Determine the [X, Y] coordinate at the center of the cell enclosing the given text.  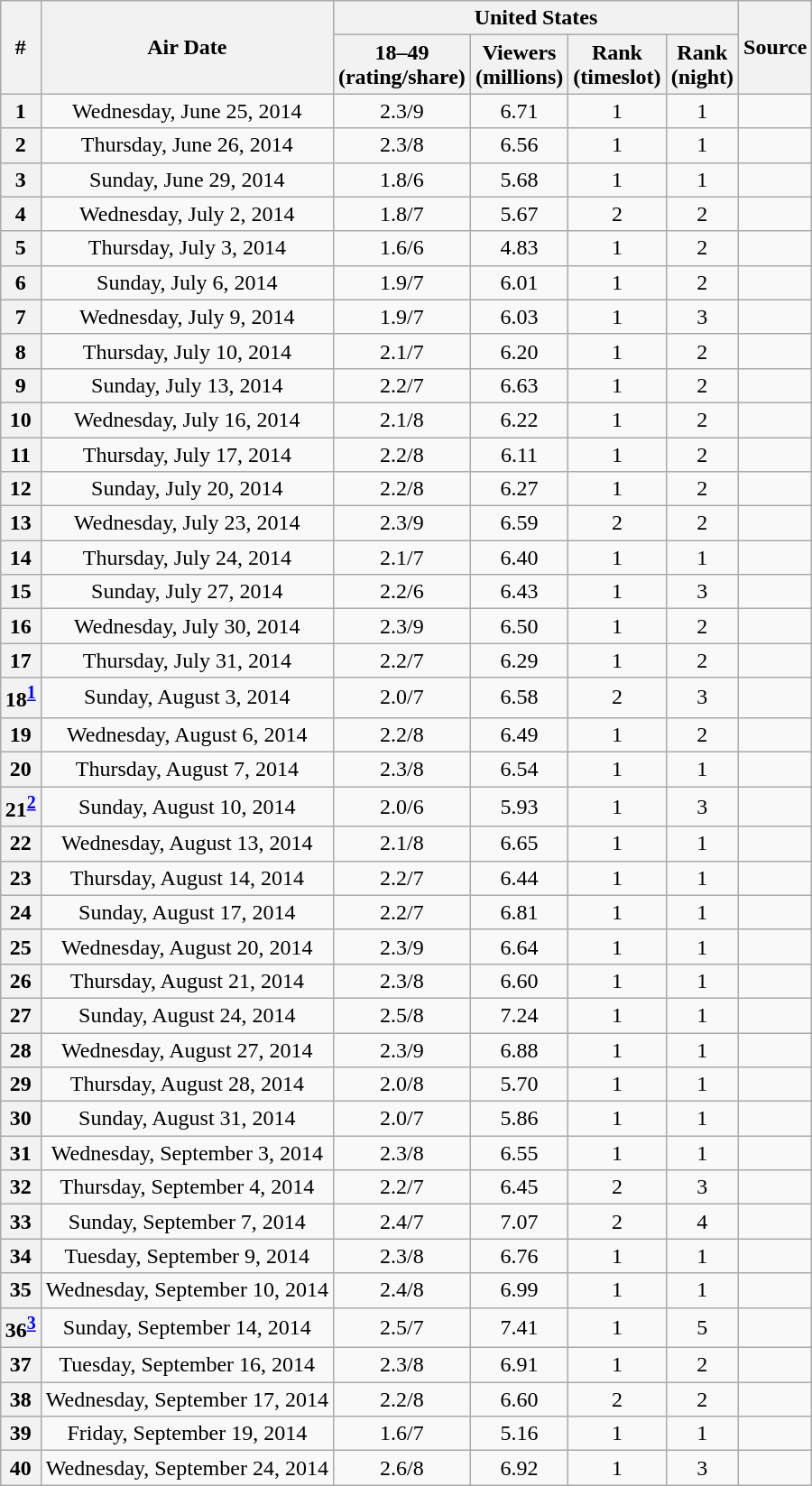
6.54 [519, 770]
33 [20, 1222]
Source [776, 47]
6.20 [519, 351]
Sunday, July 27, 2014 [187, 592]
Rank(night) [702, 65]
Thursday, July 10, 2014 [187, 351]
2.4/7 [401, 1222]
6.01 [519, 282]
15 [20, 592]
19 [20, 734]
6.88 [519, 1050]
13 [20, 523]
7.07 [519, 1222]
Sunday, July 13, 2014 [187, 385]
5.86 [519, 1119]
6.58 [519, 698]
6.27 [519, 489]
6.65 [519, 844]
6.55 [519, 1153]
212 [20, 807]
7.24 [519, 1015]
6.49 [519, 734]
11 [20, 454]
26 [20, 981]
5.67 [519, 214]
5.68 [519, 180]
1.8/7 [401, 214]
2.0/8 [401, 1085]
4.83 [519, 248]
28 [20, 1050]
2.6/8 [401, 1468]
Viewers(millions) [519, 65]
Wednesday, July 2, 2014 [187, 214]
363 [20, 1328]
5.70 [519, 1085]
30 [20, 1119]
17 [20, 660]
12 [20, 489]
2.0/6 [401, 807]
2.5/7 [401, 1328]
6.03 [519, 317]
Wednesday, September 17, 2014 [187, 1399]
Wednesday, August 20, 2014 [187, 946]
6.71 [519, 111]
Sunday, September 14, 2014 [187, 1328]
Wednesday, August 27, 2014 [187, 1050]
Thursday, July 24, 2014 [187, 558]
Tuesday, September 9, 2014 [187, 1256]
Wednesday, June 25, 2014 [187, 111]
31 [20, 1153]
Wednesday, July 23, 2014 [187, 523]
27 [20, 1015]
20 [20, 770]
6.56 [519, 145]
6.40 [519, 558]
Sunday, July 6, 2014 [187, 282]
39 [20, 1434]
37 [20, 1365]
32 [20, 1187]
6.43 [519, 592]
1.6/7 [401, 1434]
40 [20, 1468]
United States [536, 18]
8 [20, 351]
6.22 [519, 420]
Wednesday, August 6, 2014 [187, 734]
Thursday, June 26, 2014 [187, 145]
Sunday, August 3, 2014 [187, 698]
25 [20, 946]
Wednesday, July 16, 2014 [187, 420]
Thursday, August 21, 2014 [187, 981]
6.92 [519, 1468]
22 [20, 844]
2.2/6 [401, 592]
Sunday, June 29, 2014 [187, 180]
Thursday, September 4, 2014 [187, 1187]
Wednesday, September 24, 2014 [187, 1468]
6.11 [519, 454]
Tuesday, September 16, 2014 [187, 1365]
6.81 [519, 912]
6.50 [519, 626]
16 [20, 626]
7.41 [519, 1328]
Wednesday, September 10, 2014 [187, 1290]
5.93 [519, 807]
5.16 [519, 1434]
6.59 [519, 523]
2.4/8 [401, 1290]
Wednesday, August 13, 2014 [187, 844]
Thursday, July 17, 2014 [187, 454]
Thursday, July 31, 2014 [187, 660]
6.76 [519, 1256]
18–49(rating/share) [401, 65]
Rank(timeslot) [617, 65]
7 [20, 317]
Sunday, July 20, 2014 [187, 489]
6.91 [519, 1365]
Air Date [187, 47]
Thursday, August 28, 2014 [187, 1085]
23 [20, 878]
Thursday, July 3, 2014 [187, 248]
6 [20, 282]
29 [20, 1085]
38 [20, 1399]
6.64 [519, 946]
14 [20, 558]
Friday, September 19, 2014 [187, 1434]
Sunday, August 17, 2014 [187, 912]
6.45 [519, 1187]
6.63 [519, 385]
Thursday, August 7, 2014 [187, 770]
6.29 [519, 660]
Sunday, August 10, 2014 [187, 807]
Wednesday, September 3, 2014 [187, 1153]
9 [20, 385]
Sunday, August 31, 2014 [187, 1119]
Wednesday, July 30, 2014 [187, 626]
35 [20, 1290]
10 [20, 420]
2.5/8 [401, 1015]
1.8/6 [401, 180]
6.99 [519, 1290]
Sunday, August 24, 2014 [187, 1015]
24 [20, 912]
Thursday, August 14, 2014 [187, 878]
1.6/6 [401, 248]
34 [20, 1256]
Wednesday, July 9, 2014 [187, 317]
# [20, 47]
6.44 [519, 878]
Sunday, September 7, 2014 [187, 1222]
181 [20, 698]
